Return [X, Y] of the center of cell containing provided text 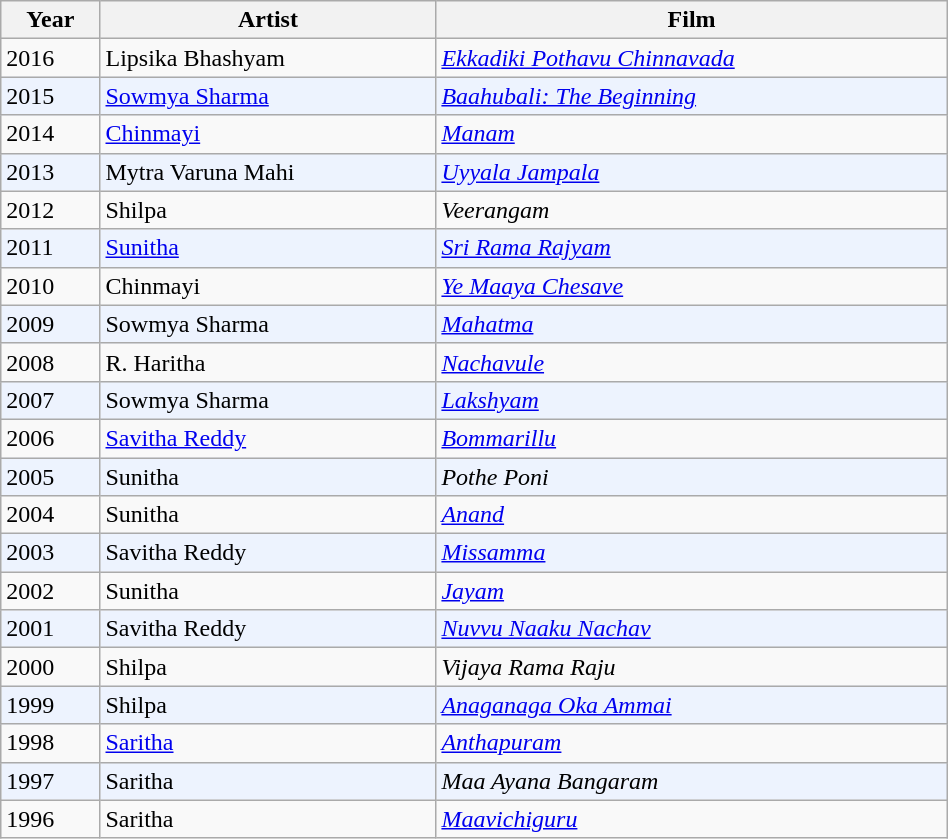
2008 [50, 362]
2000 [50, 667]
Anand [692, 515]
Mytra Varuna Mahi [268, 172]
Ekkadiki Pothavu Chinnavada [692, 58]
1998 [50, 743]
2002 [50, 591]
1996 [50, 819]
Maa Ayana Bangaram [692, 781]
Veerangam [692, 210]
Manam [692, 134]
Jayam [692, 591]
2012 [50, 210]
Artist [268, 20]
Sri Rama Rajyam [692, 248]
Bommarillu [692, 438]
Nuvvu Naaku Nachav [692, 629]
2005 [50, 477]
Maavichiguru [692, 819]
1997 [50, 781]
2004 [50, 515]
2013 [50, 172]
2016 [50, 58]
Vijaya Rama Raju [692, 667]
2006 [50, 438]
R. Haritha [268, 362]
Year [50, 20]
2009 [50, 324]
2007 [50, 400]
2010 [50, 286]
Baahubali: The Beginning [692, 96]
Mahatma [692, 324]
Uyyala Jampala [692, 172]
Anaganaga Oka Ammai [692, 705]
Anthapuram [692, 743]
1999 [50, 705]
Pothe Poni [692, 477]
Missamma [692, 553]
Nachavule [692, 362]
2001 [50, 629]
Lipsika Bhashyam [268, 58]
2003 [50, 553]
Lakshyam [692, 400]
Ye Maaya Chesave [692, 286]
2014 [50, 134]
Film [692, 20]
2011 [50, 248]
2015 [50, 96]
